Locate the cell with the specified text and output its [X, Y] center coordinate. 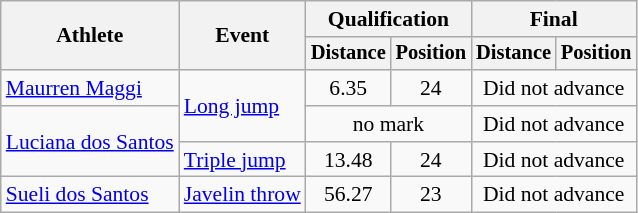
Final [554, 19]
no mark [388, 124]
Long jump [242, 106]
Qualification [388, 19]
Luciana dos Santos [90, 142]
Maurren Maggi [90, 88]
Javelin throw [242, 195]
13.48 [348, 160]
23 [431, 195]
Triple jump [242, 160]
Athlete [90, 36]
6.35 [348, 88]
56.27 [348, 195]
Sueli dos Santos [90, 195]
Event [242, 36]
